From the cell containing the given text, extract its center point as [X, Y] coordinate. 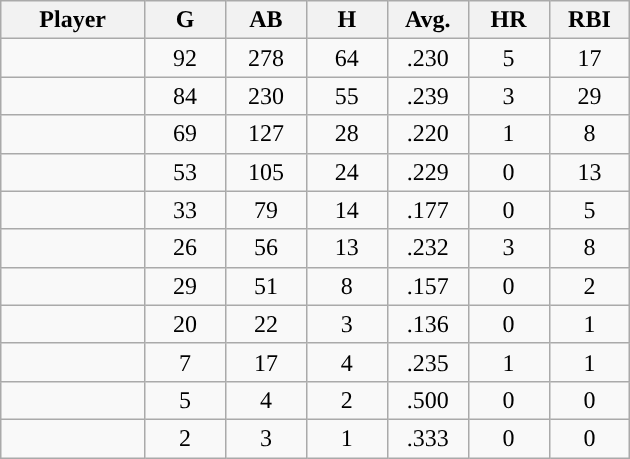
HR [508, 20]
33 [186, 210]
28 [346, 134]
.333 [428, 438]
278 [266, 58]
.235 [428, 362]
69 [186, 134]
.500 [428, 400]
79 [266, 210]
Avg. [428, 20]
92 [186, 58]
22 [266, 324]
127 [266, 134]
.220 [428, 134]
14 [346, 210]
26 [186, 248]
51 [266, 286]
105 [266, 172]
AB [266, 20]
.239 [428, 96]
20 [186, 324]
.229 [428, 172]
64 [346, 58]
.177 [428, 210]
.230 [428, 58]
56 [266, 248]
230 [266, 96]
G [186, 20]
RBI [590, 20]
84 [186, 96]
.157 [428, 286]
.136 [428, 324]
55 [346, 96]
7 [186, 362]
Player [73, 20]
24 [346, 172]
.232 [428, 248]
53 [186, 172]
H [346, 20]
